Output the (X, Y) coordinate of the center of the cell containing the given text.  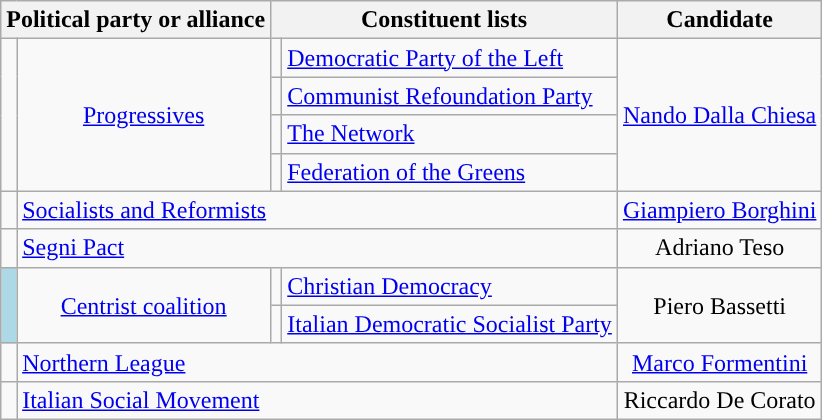
Italian Social Movement (318, 400)
Piero Bassetti (720, 305)
Christian Democracy (450, 286)
Riccardo De Corato (720, 400)
Federation of the Greens (450, 172)
Centrist coalition (144, 305)
Communist Refoundation Party (450, 96)
Nando Dalla Chiesa (720, 115)
Marco Formentini (720, 362)
Candidate (720, 20)
Constituent lists (444, 20)
The Network (450, 134)
Political party or alliance (136, 20)
Giampiero Borghini (720, 210)
Democratic Party of the Left (450, 58)
Segni Pact (318, 248)
Northern League (318, 362)
Progressives (144, 115)
Adriano Teso (720, 248)
Socialists and Reformists (318, 210)
Italian Democratic Socialist Party (450, 324)
